Determine the (X, Y) coordinate at the center of the cell enclosing the given text.  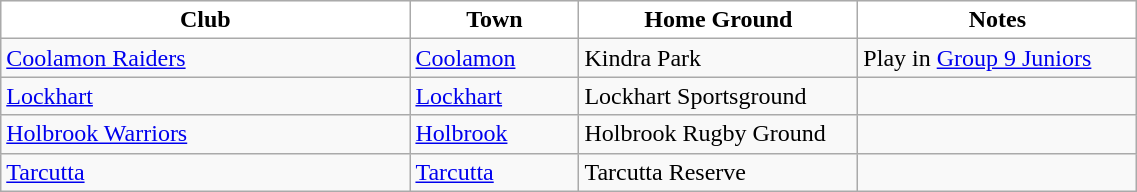
Club (206, 20)
Holbrook Rugby Ground (718, 134)
Play in Group 9 Juniors (998, 58)
Coolamon Raiders (206, 58)
Town (494, 20)
Tarcutta Reserve (718, 172)
Coolamon (494, 58)
Notes (998, 20)
Holbrook (494, 134)
Kindra Park (718, 58)
Lockhart Sportsground (718, 96)
Home Ground (718, 20)
Holbrook Warriors (206, 134)
